Determine the (X, Y) coordinate at the center of the cell enclosing the given text.  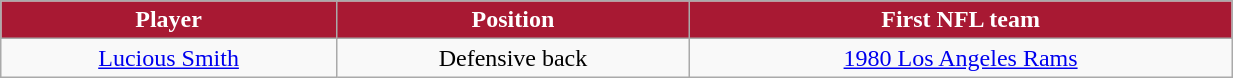
1980 Los Angeles Rams (961, 58)
Defensive back (512, 58)
Player (169, 20)
Position (512, 20)
First NFL team (961, 20)
Lucious Smith (169, 58)
